Find where the given text appears and provide that cell's center as (x, y) coordinate. 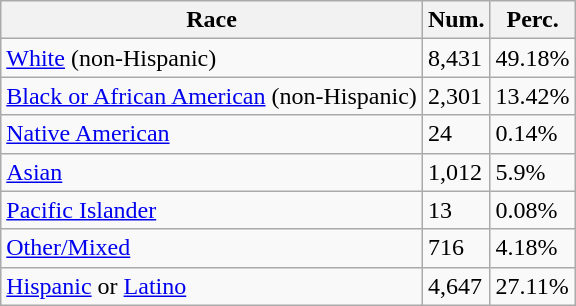
49.18% (532, 58)
4,647 (456, 286)
13.42% (532, 96)
Perc. (532, 20)
White (non-Hispanic) (212, 58)
Native American (212, 134)
Pacific Islander (212, 210)
Hispanic or Latino (212, 286)
0.14% (532, 134)
0.08% (532, 210)
Asian (212, 172)
Other/Mixed (212, 248)
4.18% (532, 248)
2,301 (456, 96)
24 (456, 134)
716 (456, 248)
1,012 (456, 172)
Black or African American (non-Hispanic) (212, 96)
Num. (456, 20)
13 (456, 210)
5.9% (532, 172)
27.11% (532, 286)
Race (212, 20)
8,431 (456, 58)
